Capture the cell that displays the provided text and extract its [X, Y] central coordinate. 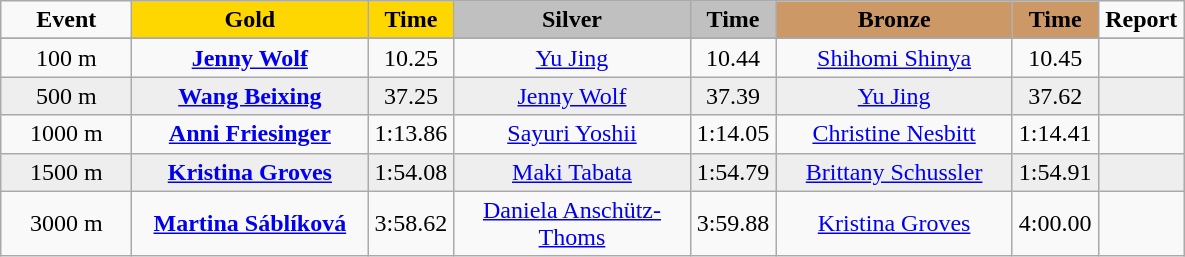
3000 m [66, 224]
Brittany Schussler [894, 172]
37.25 [411, 96]
3:59.88 [733, 224]
10.25 [411, 58]
1500 m [66, 172]
Silver [572, 20]
Report [1141, 20]
10.44 [733, 58]
500 m [66, 96]
1:54.08 [411, 172]
Christine Nesbitt [894, 134]
4:00.00 [1055, 224]
Martina Sáblíková [250, 224]
Wang Beixing [250, 96]
10.45 [1055, 58]
1:13.86 [411, 134]
37.62 [1055, 96]
1:14.41 [1055, 134]
37.39 [733, 96]
100 m [66, 58]
1:54.79 [733, 172]
Anni Friesinger [250, 134]
3:58.62 [411, 224]
1:54.91 [1055, 172]
Maki Tabata [572, 172]
Bronze [894, 20]
Shihomi Shinya [894, 58]
Event [66, 20]
Gold [250, 20]
Daniela Anschütz-Thoms [572, 224]
1000 m [66, 134]
Sayuri Yoshii [572, 134]
1:14.05 [733, 134]
